Scan for the cell matching the given text and deliver its (X, Y) coordinate at center. 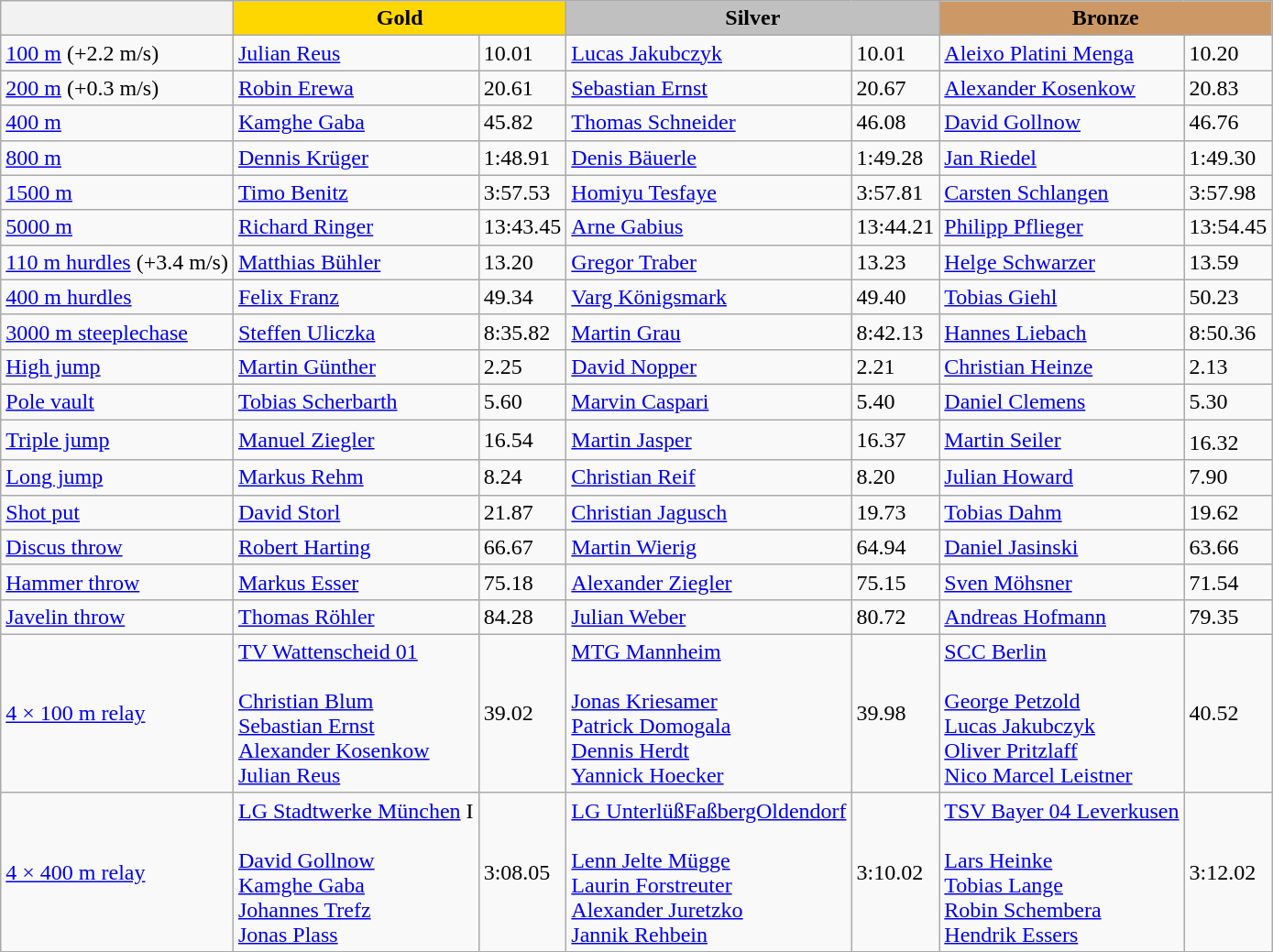
Marvin Caspari (709, 401)
19.73 (895, 512)
13:44.21 (895, 227)
20.61 (522, 88)
Christian Jagusch (709, 512)
20.83 (1228, 88)
3:57.98 (1228, 192)
1:49.28 (895, 158)
100 m (+2.2 m/s) (117, 53)
200 m (+0.3 m/s) (117, 88)
David Storl (356, 512)
49.40 (895, 297)
Discus throw (117, 547)
Arne Gabius (709, 227)
66.67 (522, 547)
8.24 (522, 477)
13.20 (522, 262)
SCC Berlin George Petzold Lucas Jakubczyk Oliver Pritzlaff Nico Marcel Leistner (1061, 713)
3:57.81 (895, 192)
40.52 (1228, 713)
5.60 (522, 401)
2.25 (522, 367)
19.62 (1228, 512)
Hannes Liebach (1061, 332)
Richard Ringer (356, 227)
4 × 400 m relay (117, 872)
Jan Riedel (1061, 158)
Timo Benitz (356, 192)
1500 m (117, 192)
8:35.82 (522, 332)
75.18 (522, 582)
8:42.13 (895, 332)
Silver (753, 18)
Aleixo Platini Menga (1061, 53)
Sebastian Ernst (709, 88)
Robin Erewa (356, 88)
David Gollnow (1061, 123)
80.72 (895, 617)
Hammer throw (117, 582)
Felix Franz (356, 297)
3:12.02 (1228, 872)
20.67 (895, 88)
Julian Howard (1061, 477)
Pole vault (117, 401)
1:48.91 (522, 158)
Thomas Röhler (356, 617)
Javelin throw (117, 617)
45.82 (522, 123)
16.32 (1228, 440)
Thomas Schneider (709, 123)
800 m (117, 158)
Triple jump (117, 440)
5.30 (1228, 401)
Manuel Ziegler (356, 440)
63.66 (1228, 547)
Helge Schwarzer (1061, 262)
39.02 (522, 713)
Martin Seiler (1061, 440)
400 m (117, 123)
10.20 (1228, 53)
110 m hurdles (+3.4 m/s) (117, 262)
Denis Bäuerle (709, 158)
Long jump (117, 477)
Markus Esser (356, 582)
Lucas Jakubczyk (709, 53)
Homiyu Tesfaye (709, 192)
Martin Wierig (709, 547)
13:43.45 (522, 227)
Carsten Schlangen (1061, 192)
7.90 (1228, 477)
1:49.30 (1228, 158)
46.76 (1228, 123)
LG Stadtwerke München I David Gollnow Kamghe Gaba Johannes Trefz Jonas Plass (356, 872)
Christian Heinze (1061, 367)
3000 m steeplechase (117, 332)
TSV Bayer 04 Leverkusen Lars Heinke Tobias Lange Robin Schembera Hendrik Essers (1061, 872)
2.21 (895, 367)
Shot put (117, 512)
39.98 (895, 713)
79.35 (1228, 617)
16.54 (522, 440)
13:54.45 (1228, 227)
Steffen Uliczka (356, 332)
Andreas Hofmann (1061, 617)
Markus Rehm (356, 477)
3:08.05 (522, 872)
Martin Jasper (709, 440)
46.08 (895, 123)
13.59 (1228, 262)
Daniel Clemens (1061, 401)
71.54 (1228, 582)
13.23 (895, 262)
84.28 (522, 617)
Julian Weber (709, 617)
5.40 (895, 401)
8:50.36 (1228, 332)
Sven Möhsner (1061, 582)
Julian Reus (356, 53)
MTG Mannheim Jonas Kriesamer Patrick Domogala Dennis Herdt Yannick Hoecker (709, 713)
Alexander Ziegler (709, 582)
16.37 (895, 440)
Bronze (1105, 18)
Tobias Dahm (1061, 512)
Christian Reif (709, 477)
Dennis Krüger (356, 158)
Robert Harting (356, 547)
400 m hurdles (117, 297)
75.15 (895, 582)
5000 m (117, 227)
Daniel Jasinski (1061, 547)
TV Wattenscheid 01 Christian Blum Sebastian Ernst Alexander Kosenkow Julian Reus (356, 713)
Martin Grau (709, 332)
Matthias Bühler (356, 262)
Tobias Scherbarth (356, 401)
21.87 (522, 512)
Tobias Giehl (1061, 297)
64.94 (895, 547)
3:57.53 (522, 192)
50.23 (1228, 297)
Alexander Kosenkow (1061, 88)
49.34 (522, 297)
LG UnterlüßFaßbergOldendorf Lenn Jelte Mügge Laurin Forstreuter Alexander Juretzko Jannik Rehbein (709, 872)
Gregor Traber (709, 262)
8.20 (895, 477)
Philipp Pflieger (1061, 227)
Martin Günther (356, 367)
2.13 (1228, 367)
4 × 100 m relay (117, 713)
Varg Königsmark (709, 297)
3:10.02 (895, 872)
High jump (117, 367)
Gold (400, 18)
Kamghe Gaba (356, 123)
David Nopper (709, 367)
